Pinpoint the cell where the given text exists, returning its (x, y) midpoint coordinate. 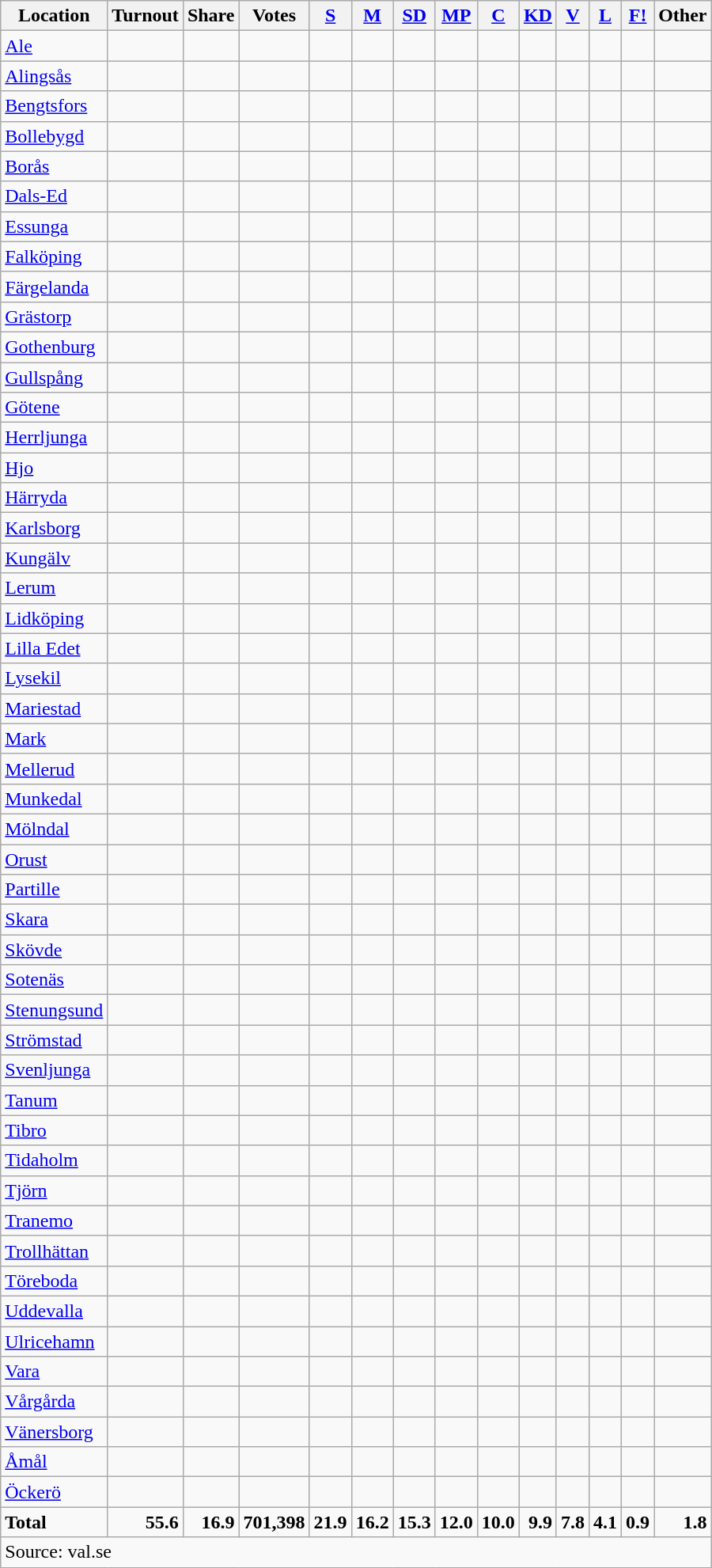
Orust (54, 859)
Skara (54, 920)
Tibro (54, 1130)
Färgelanda (54, 287)
Borås (54, 166)
KD (538, 16)
Falköping (54, 256)
Härryda (54, 498)
Herrljunga (54, 438)
Munkedal (54, 799)
Vara (54, 1372)
L (606, 16)
0.9 (638, 1522)
Total (54, 1522)
Vårgårda (54, 1402)
Strömstad (54, 1040)
C (498, 16)
7.8 (573, 1522)
Turnout (146, 16)
701,398 (274, 1522)
V (573, 16)
M (372, 16)
Karlsborg (54, 528)
1.8 (683, 1522)
Gothenburg (54, 347)
Lerum (54, 588)
Kungälv (54, 558)
Lysekil (54, 678)
Bengtsfors (54, 106)
Trollhättan (54, 1251)
Tranemo (54, 1221)
Ulricehamn (54, 1342)
21.9 (331, 1522)
12.0 (456, 1522)
Alingsås (54, 76)
Skövde (54, 950)
Votes (274, 16)
Lilla Edet (54, 648)
F! (638, 16)
Tidaholm (54, 1160)
Partille (54, 890)
MP (456, 16)
Sotenäs (54, 980)
Ale (54, 46)
4.1 (606, 1522)
Götene (54, 408)
Bollebygd (54, 136)
Mellerud (54, 769)
Hjo (54, 468)
Öckerö (54, 1492)
Svenljunga (54, 1070)
Töreboda (54, 1281)
Gullspång (54, 378)
15.3 (415, 1522)
Mölndal (54, 829)
Source: val.se (356, 1552)
Grästorp (54, 317)
Tjörn (54, 1190)
Other (683, 16)
Tanum (54, 1100)
Åmål (54, 1462)
10.0 (498, 1522)
S (331, 16)
Mariestad (54, 708)
Share (210, 16)
Essunga (54, 226)
Uddevalla (54, 1311)
9.9 (538, 1522)
Dals-Ed (54, 196)
Vänersborg (54, 1432)
Stenungsund (54, 1010)
16.2 (372, 1522)
Lidköping (54, 618)
Location (54, 16)
16.9 (210, 1522)
Mark (54, 738)
SD (415, 16)
55.6 (146, 1522)
